Return (X, Y) of the center of cell containing provided text 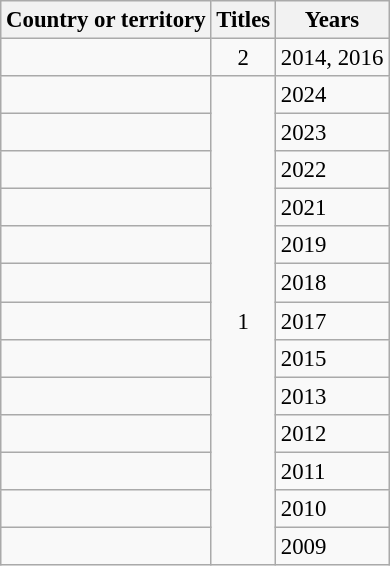
2015 (332, 358)
Country or territory (106, 20)
2019 (332, 245)
Titles (244, 20)
2017 (332, 321)
2022 (332, 170)
2012 (332, 433)
Years (332, 20)
2013 (332, 396)
2018 (332, 283)
2011 (332, 471)
1 (244, 320)
2021 (332, 208)
2024 (332, 95)
2 (244, 58)
2009 (332, 546)
2010 (332, 509)
2014, 2016 (332, 58)
2023 (332, 133)
